Return the (x, y) coordinate for the center point of the cell that contains the specified text.  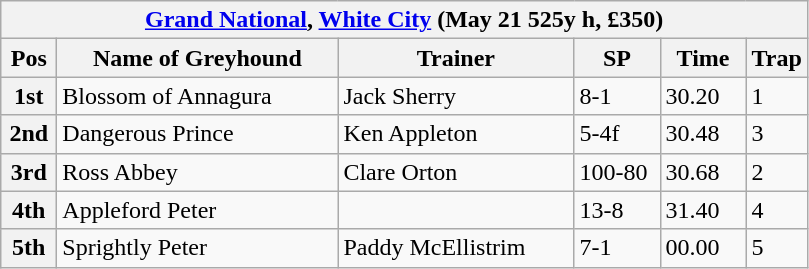
3rd (29, 172)
1st (29, 96)
Ross Abbey (198, 172)
Trap (776, 58)
Sprightly Peter (198, 248)
Trainer (456, 58)
Clare Orton (456, 172)
Appleford Peter (198, 210)
Grand National, White City (May 21 525y h, £350) (404, 20)
Pos (29, 58)
SP (617, 58)
00.00 (703, 248)
31.40 (703, 210)
2 (776, 172)
5th (29, 248)
Name of Greyhound (198, 58)
3 (776, 134)
7-1 (617, 248)
Ken Appleton (456, 134)
5-4f (617, 134)
2nd (29, 134)
Blossom of Annagura (198, 96)
5 (776, 248)
30.20 (703, 96)
30.48 (703, 134)
4 (776, 210)
Time (703, 58)
13-8 (617, 210)
4th (29, 210)
Paddy McEllistrim (456, 248)
Dangerous Prince (198, 134)
8-1 (617, 96)
100-80 (617, 172)
Jack Sherry (456, 96)
1 (776, 96)
30.68 (703, 172)
